Output the (x, y) coordinate of the center of the cell containing the given text.  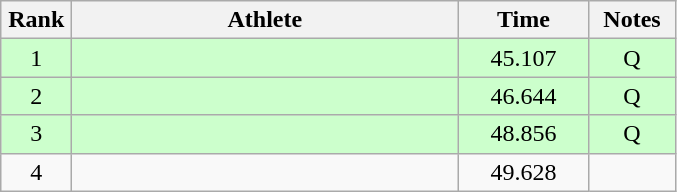
4 (36, 172)
Rank (36, 20)
1 (36, 58)
46.644 (524, 96)
2 (36, 96)
49.628 (524, 172)
Athlete (265, 20)
48.856 (524, 134)
45.107 (524, 58)
3 (36, 134)
Time (524, 20)
Notes (632, 20)
